Identify which cell holds the provided text, then report its [x, y] central coordinate. 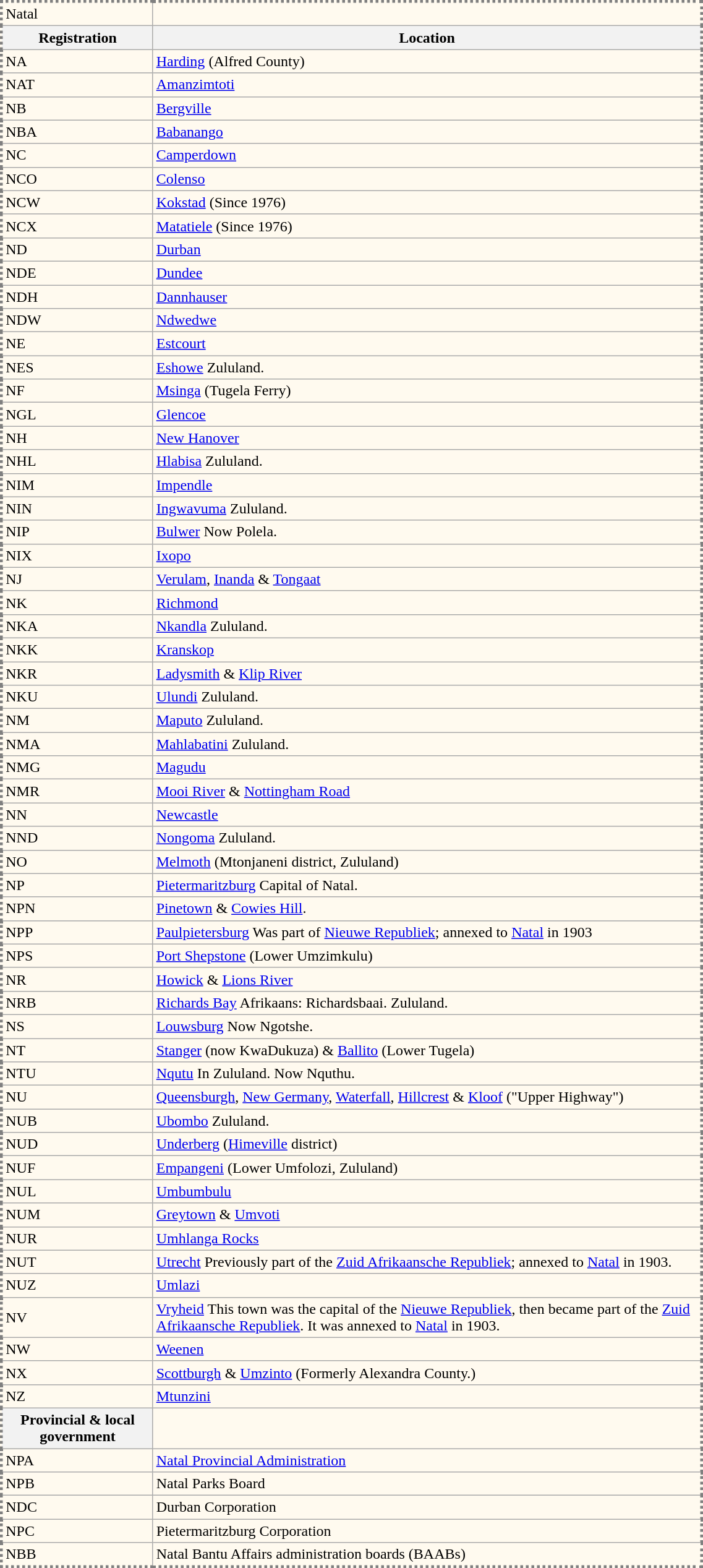
NIX [77, 555]
NDW [77, 320]
NRB [77, 1003]
Nkandla Zululand. [427, 626]
Matatiele (Since 1976) [427, 226]
NCO [77, 179]
Scottburgh & Umzinto (Formerly Alexandra County.) [427, 1373]
Dundee [427, 273]
NE [77, 344]
NS [77, 1026]
Bergville [427, 108]
NMA [77, 744]
Estcourt [427, 344]
Magudu [427, 768]
NIP [77, 532]
NPN [77, 909]
Impendle [427, 485]
Ladysmith & Klip River [427, 674]
NDE [77, 273]
NPA [77, 1460]
NN [77, 815]
NF [77, 391]
Camperdown [427, 155]
NMR [77, 791]
NTU [77, 1074]
Mooi River & Nottingham Road [427, 791]
Verulam, Inanda & Tongaat [427, 579]
NDC [77, 1507]
Umhlanga Rocks [427, 1238]
NT [77, 1050]
Mahlabatini Zululand. [427, 744]
Durban Corporation [427, 1507]
NKU [77, 697]
NMG [77, 768]
NCX [77, 226]
Babanango [427, 132]
NPP [77, 932]
Underberg (Himeville district) [427, 1144]
Hlabisa Zululand. [427, 461]
Colenso [427, 179]
Paulpietersburg Was part of Nieuwe Republiek; annexed to Natal in 1903 [427, 932]
Vryheid This town was the capital of the Nieuwe Republiek, then became part of the Zuid Afrikaansche Republiek. It was annexed to Natal in 1903. [427, 1317]
Ndwedwe [427, 320]
Natal Bantu Affairs administration boards (BAABs) [427, 1555]
NIM [77, 485]
NUD [77, 1144]
NK [77, 602]
NHL [77, 461]
ND [77, 249]
Empangeni (Lower Umfolozi, Zululand) [427, 1168]
Maputo Zululand. [427, 721]
Amanzimtoti [427, 85]
NO [77, 862]
Nqutu In Zululand. Now Nquthu. [427, 1074]
NGL [77, 414]
Port Shepstone (Lower Umzimkulu) [427, 956]
Registration [77, 38]
Bulwer Now Polela. [427, 532]
NZ [77, 1396]
NUM [77, 1215]
Queensburgh, New Germany, Waterfall, Hillcrest & Kloof ("Upper Highway") [427, 1097]
Durban [427, 249]
NJ [77, 579]
NA [77, 61]
NES [77, 367]
NR [77, 979]
Ubombo Zululand. [427, 1121]
NKK [77, 649]
NH [77, 438]
Greytown & Umvoti [427, 1215]
Eshowe Zululand. [427, 367]
NP [77, 885]
NC [77, 155]
Natal Parks Board [427, 1484]
Natal Provincial Administration [427, 1460]
Glencoe [427, 414]
NU [77, 1097]
Dannhauser [427, 296]
Natal [77, 14]
Pinetown & Cowies Hill. [427, 909]
Pietermaritzburg Corporation [427, 1531]
Kranskop [427, 649]
NPS [77, 956]
Weenen [427, 1349]
Umlazi [427, 1285]
NIN [77, 508]
NX [77, 1373]
New Hanover [427, 438]
NKR [77, 674]
Richards Bay Afrikaans: Richardsbaai. Zululand. [427, 1003]
Kokstad (Since 1976) [427, 202]
Nongoma Zululand. [427, 838]
Richmond [427, 602]
NND [77, 838]
NPC [77, 1531]
Pietermaritzburg Capital of Natal. [427, 885]
NB [77, 108]
NDH [77, 296]
Location [427, 38]
NUZ [77, 1285]
Newcastle [427, 815]
NUT [77, 1262]
NBA [77, 132]
Stanger (now KwaDukuza) & Ballito (Lower Tugela) [427, 1050]
NM [77, 721]
Harding (Alfred County) [427, 61]
Umbumbulu [427, 1191]
NUL [77, 1191]
NCW [77, 202]
NKA [77, 626]
NW [77, 1349]
Louwsburg Now Ngotshe. [427, 1026]
Howick & Lions River [427, 979]
NUF [77, 1168]
Ingwavuma Zululand. [427, 508]
Ixopo [427, 555]
Ulundi Zululand. [427, 697]
Msinga (Tugela Ferry) [427, 391]
NBB [77, 1555]
NUB [77, 1121]
Melmoth (Mtonjaneni district, Zululand) [427, 862]
Provincial & local government [77, 1428]
NPB [77, 1484]
Utrecht Previously part of the Zuid Afrikaansche Republiek; annexed to Natal in 1903. [427, 1262]
NAT [77, 85]
NUR [77, 1238]
Mtunzini [427, 1396]
NV [77, 1317]
